Identify which cell holds the provided text, then report its (x, y) central coordinate. 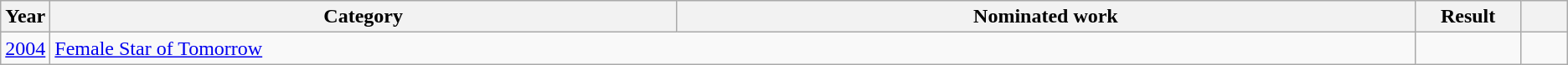
Result (1467, 17)
2004 (25, 48)
Year (25, 17)
Nominated work (1046, 17)
Female Star of Tomorrow (732, 48)
Category (364, 17)
